For the text-containing cell, return its midpoint in (X, Y) coordinate format. 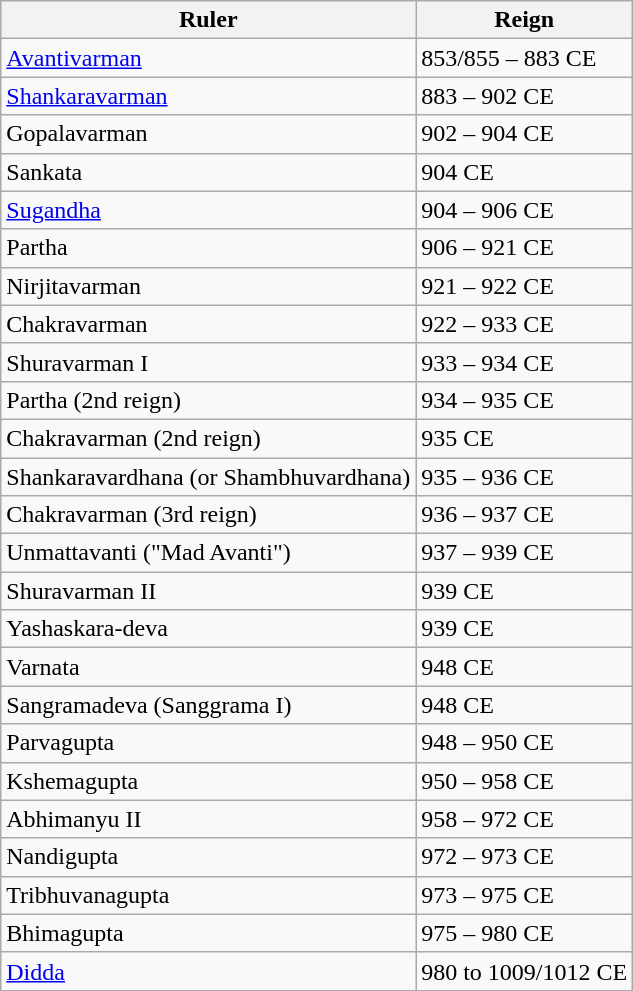
980 to 1009/1012 CE (524, 971)
Ruler (208, 20)
948 – 950 CE (524, 743)
Varnata (208, 667)
973 – 975 CE (524, 895)
Nandigupta (208, 857)
Chakravarman (3rd reign) (208, 515)
Chakravarman (2nd reign) (208, 438)
958 – 972 CE (524, 819)
Tribhuvanagupta (208, 895)
904 – 906 CE (524, 210)
933 – 934 CE (524, 362)
Shuravarman I (208, 362)
Chakravarman (208, 324)
Abhimanyu II (208, 819)
904 CE (524, 172)
Bhimagupta (208, 933)
Gopalavarman (208, 134)
Partha (2nd reign) (208, 400)
Unmattavanti ("Mad Avanti") (208, 553)
Sugandha (208, 210)
883 – 902 CE (524, 96)
Nirjitavarman (208, 286)
950 – 958 CE (524, 781)
Kshemagupta (208, 781)
936 – 937 CE (524, 515)
Avantivarman (208, 58)
Shuravarman II (208, 591)
935 – 936 CE (524, 477)
Partha (208, 248)
922 – 933 CE (524, 324)
Reign (524, 20)
902 – 904 CE (524, 134)
937 – 939 CE (524, 553)
972 – 973 CE (524, 857)
Sangramadeva (Sanggrama I) (208, 705)
975 – 980 CE (524, 933)
921 – 922 CE (524, 286)
Parvagupta (208, 743)
934 – 935 CE (524, 400)
Shankaravardhana (or Shambhuvardhana) (208, 477)
853/855 – 883 CE (524, 58)
Shankaravarman (208, 96)
906 – 921 CE (524, 248)
Sankata (208, 172)
935 CE (524, 438)
Didda (208, 971)
Yashaskara-deva (208, 629)
